Identify which cell holds the provided text, then report its [x, y] central coordinate. 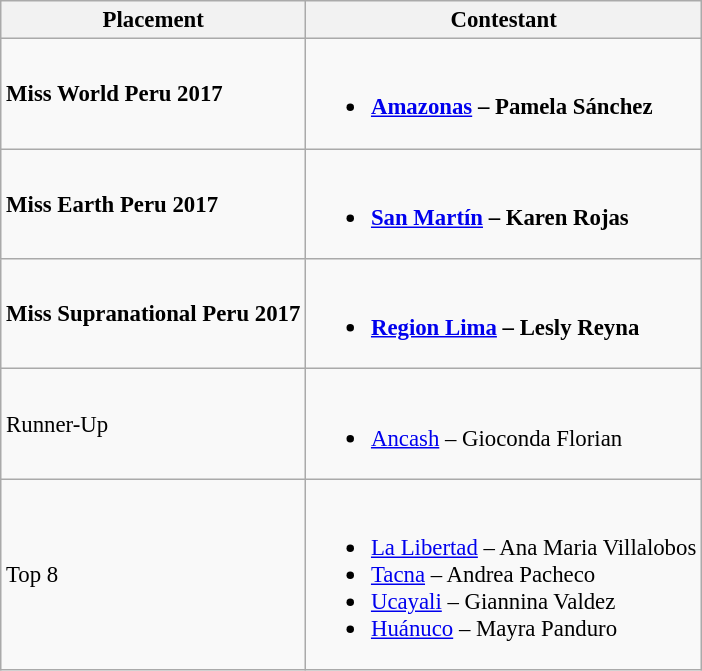
Placement [154, 20]
San Martín – Karen Rojas [504, 204]
Region Lima – Lesly Reyna [504, 314]
Runner-Up [154, 424]
Amazonas – Pamela Sánchez [504, 94]
Miss World Peru 2017 [154, 94]
Top 8 [154, 574]
Ancash – Gioconda Florian [504, 424]
La Libertad – Ana Maria VillalobosTacna – Andrea PachecoUcayali – Giannina ValdezHuánuco – Mayra Panduro [504, 574]
Miss Earth Peru 2017 [154, 204]
Miss Supranational Peru 2017 [154, 314]
Contestant [504, 20]
